Capture the cell that displays the provided text and extract its [X, Y] central coordinate. 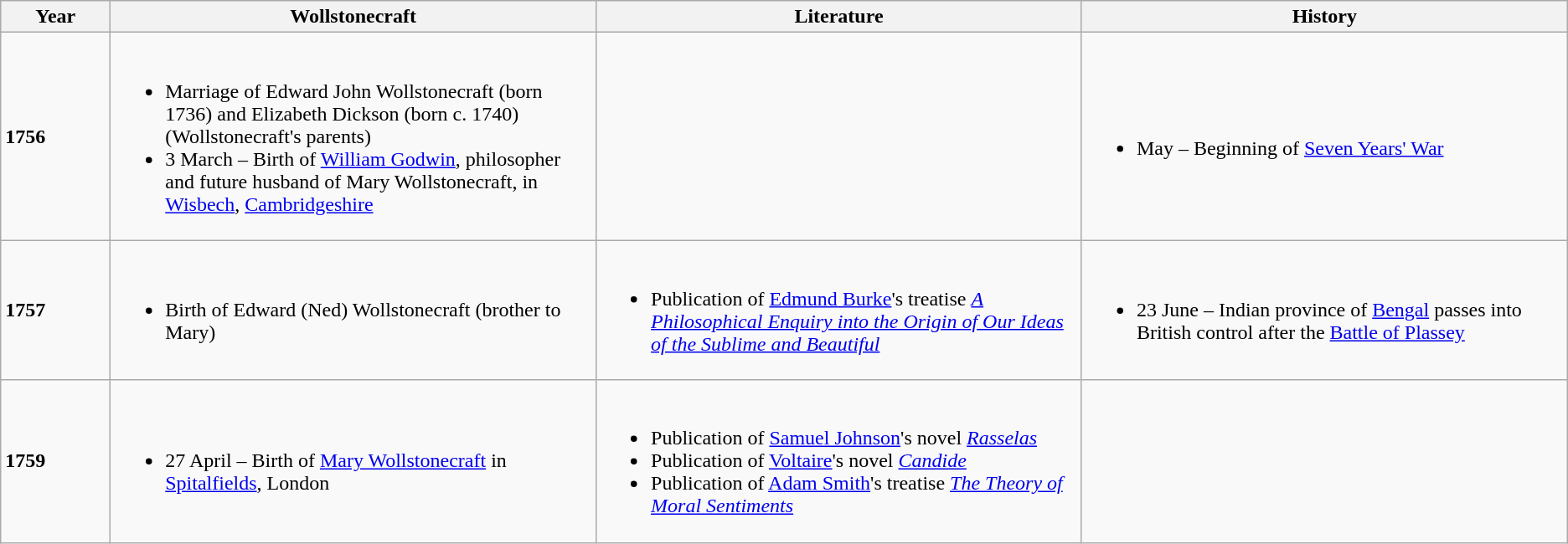
27 April – Birth of Mary Wollstonecraft in Spitalfields, London [353, 461]
Publication of Edmund Burke's treatise A Philosophical Enquiry into the Origin of Our Ideas of the Sublime and Beautiful [839, 310]
1757 [55, 310]
Year [55, 17]
23 June – Indian province of Bengal passes into British control after the Battle of Plassey [1324, 310]
Wollstonecraft [353, 17]
May – Beginning of Seven Years' War [1324, 136]
Literature [839, 17]
History [1324, 17]
1759 [55, 461]
Birth of Edward (Ned) Wollstonecraft (brother to Mary) [353, 310]
1756 [55, 136]
